From the cell containing the given text, extract its center point as (X, Y) coordinate. 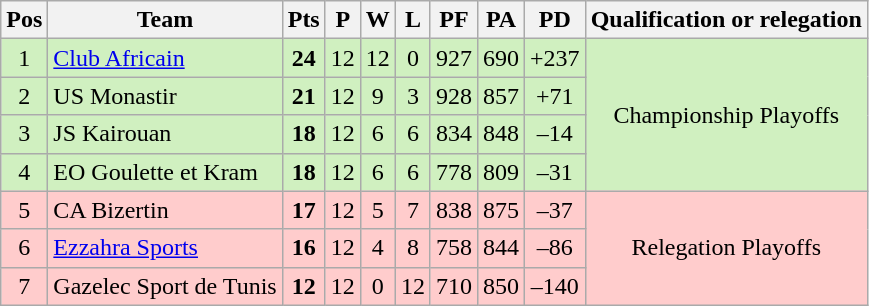
24 (304, 58)
Qualification or relegation (726, 20)
9 (378, 96)
–14 (556, 134)
1 (24, 58)
+71 (556, 96)
8 (412, 248)
PF (454, 20)
Ezzahra Sports (165, 248)
Relegation Playoffs (726, 248)
–86 (556, 248)
778 (454, 172)
848 (500, 134)
JS Kairouan (165, 134)
809 (500, 172)
21 (304, 96)
710 (454, 286)
–140 (556, 286)
+237 (556, 58)
834 (454, 134)
P (342, 20)
Club Africain (165, 58)
PA (500, 20)
EO Goulette et Kram (165, 172)
850 (500, 286)
US Monastir (165, 96)
844 (500, 248)
Team (165, 20)
Pos (24, 20)
927 (454, 58)
16 (304, 248)
–37 (556, 210)
CA Bizertin (165, 210)
Gazelec Sport de Tunis (165, 286)
758 (454, 248)
928 (454, 96)
PD (556, 20)
17 (304, 210)
W (378, 20)
875 (500, 210)
838 (454, 210)
–31 (556, 172)
857 (500, 96)
L (412, 20)
690 (500, 58)
2 (24, 96)
Championship Playoffs (726, 115)
Pts (304, 20)
